Find where the given text appears and provide that cell's center as (x, y) coordinate. 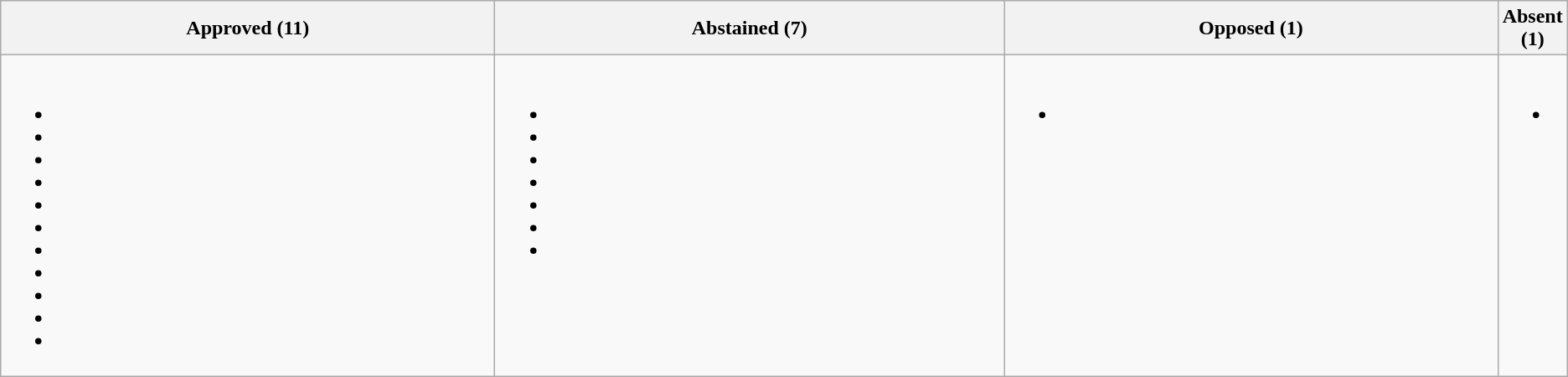
Opposed (1) (1251, 28)
Abstained (7) (750, 28)
Approved (11) (248, 28)
Absent (1) (1533, 28)
